For the text-containing cell, return its midpoint in (X, Y) coordinate format. 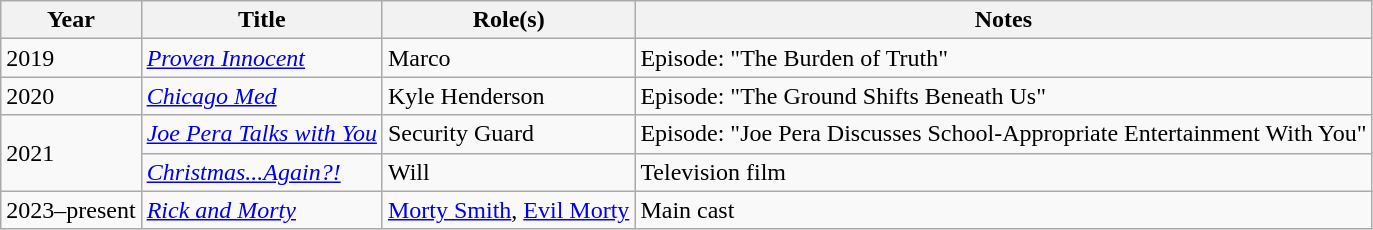
Role(s) (508, 20)
Christmas...Again?! (262, 172)
2019 (71, 58)
Title (262, 20)
Notes (1004, 20)
Main cast (1004, 210)
Episode: "The Ground Shifts Beneath Us" (1004, 96)
Rick and Morty (262, 210)
Marco (508, 58)
Proven Innocent (262, 58)
Joe Pera Talks with You (262, 134)
Year (71, 20)
Episode: "The Burden of Truth" (1004, 58)
Security Guard (508, 134)
Episode: "Joe Pera Discusses School-Appropriate Entertainment With You" (1004, 134)
Kyle Henderson (508, 96)
2021 (71, 153)
Chicago Med (262, 96)
Television film (1004, 172)
2020 (71, 96)
Morty Smith, Evil Morty (508, 210)
Will (508, 172)
2023–present (71, 210)
